Return [X, Y] of the center of cell containing provided text 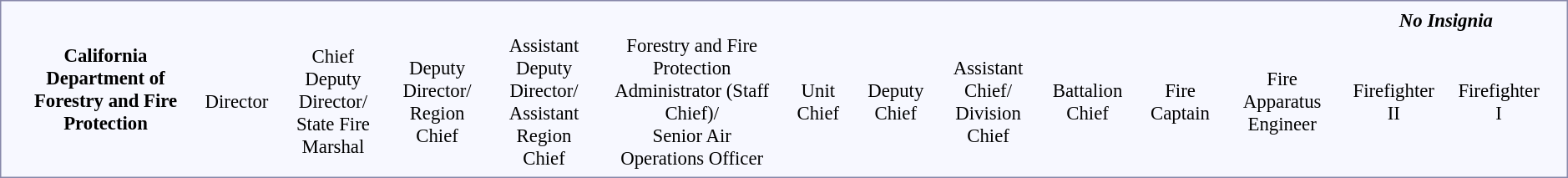
Firefighter II [1393, 102]
Deputy Chief [896, 102]
Chief Deputy Director/State Fire Marshal [332, 102]
Forestry and Fire Protection Administrator (Staff Chief)/Senior Air Operations Officer [692, 102]
Unit Chief [818, 102]
Assistant Chief/Division Chief [989, 102]
Deputy Director/Region Chief [438, 102]
Assistant Deputy Director/Assistant Region Chief [544, 102]
Battalion Chief [1088, 102]
Firefighter I [1500, 102]
Fire Apparatus Engineer [1282, 102]
Fire Captain [1181, 102]
No Insignia [1446, 20]
California Department of Forestry and Fire Protection [106, 89]
Director [237, 102]
